From the cell containing the given text, extract its center point as [x, y] coordinate. 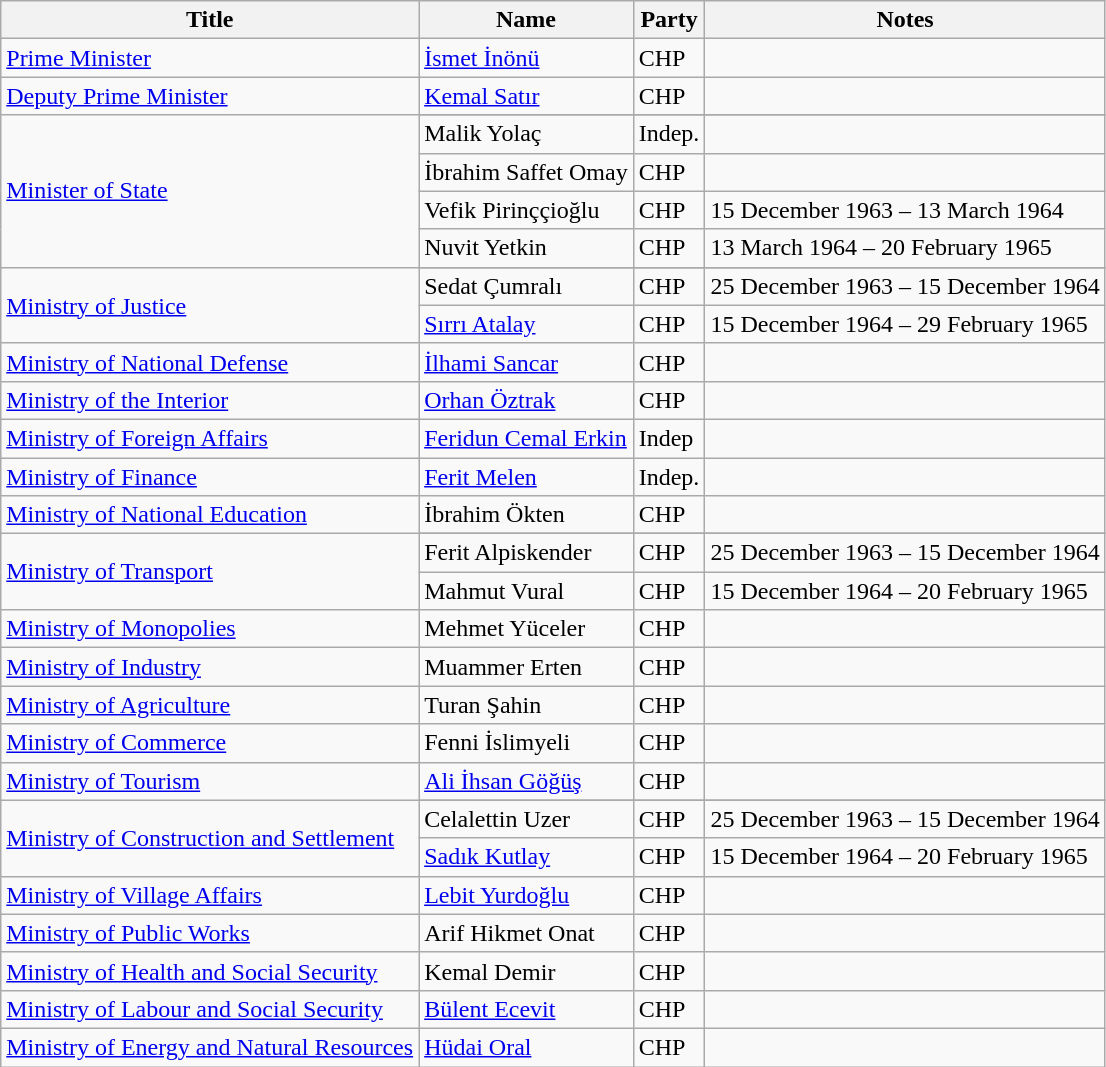
Minister of State [210, 191]
Mehmet Yüceler [526, 629]
Ministry of Finance [210, 477]
İbrahim Ökten [526, 515]
Bülent Ecevit [526, 1009]
Prime Minister [210, 58]
Ministry of Construction and Settlement [210, 838]
Ministry of Foreign Affairs [210, 438]
Nuvit Yetkin [526, 248]
Ministry of Justice [210, 305]
Sırrı Atalay [526, 324]
Ministry of Transport [210, 572]
15 December 1963 – 13 March 1964 [905, 210]
Mahmut Vural [526, 591]
Ministry of National Education [210, 515]
Deputy Prime Minister [210, 96]
Arif Hikmet Onat [526, 933]
Ministry of Monopolies [210, 629]
Vefik Pirinççioğlu [526, 210]
Hüdai Oral [526, 1047]
Ministry of Health and Social Security [210, 971]
Ferit Melen [526, 477]
Malik Yolaç [526, 134]
Ministry of Energy and Natural Resources [210, 1047]
Celalettin Uzer [526, 819]
Kemal Demir [526, 971]
Ministry of Village Affairs [210, 895]
Kemal Satır [526, 96]
Ali İhsan Göğüş [526, 781]
İbrahim Saffet Omay [526, 172]
Ministry of National Defense [210, 362]
Ministry of Commerce [210, 743]
Ministry of the Interior [210, 400]
Ministry of Industry [210, 667]
Orhan Öztrak [526, 400]
Ministry of Labour and Social Security [210, 1009]
Sedat Çumralı [526, 286]
Ferit Alpiskender [526, 553]
15 December 1964 – 29 February 1965 [905, 324]
Notes [905, 20]
Ministry of Agriculture [210, 705]
Party [669, 20]
Ministry of Tourism [210, 781]
Muammer Erten [526, 667]
Name [526, 20]
Feridun Cemal Erkin [526, 438]
İlhami Sancar [526, 362]
Ministry of Public Works [210, 933]
Turan Şahin [526, 705]
Fenni İslimyeli [526, 743]
Title [210, 20]
Lebit Yurdoğlu [526, 895]
İsmet İnönü [526, 58]
Sadık Kutlay [526, 857]
13 March 1964 – 20 February 1965 [905, 248]
Indep [669, 438]
